Extract the [x, y] coordinate from the center of the cell holding the provided text.  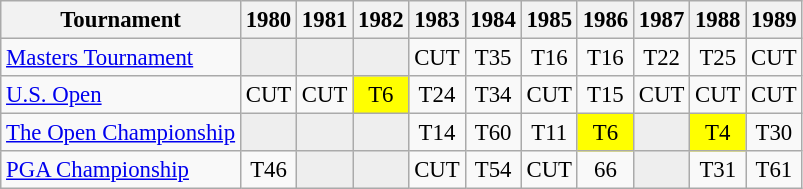
PGA Championship [121, 170]
66 [605, 170]
T30 [774, 133]
T15 [605, 95]
The Open Championship [121, 133]
T22 [661, 58]
Masters Tournament [121, 58]
1985 [549, 20]
U.S. Open [121, 95]
T61 [774, 170]
1986 [605, 20]
Tournament [121, 20]
1988 [718, 20]
1980 [268, 20]
T34 [493, 95]
T14 [437, 133]
T60 [493, 133]
1987 [661, 20]
1982 [381, 20]
T31 [718, 170]
T25 [718, 58]
T54 [493, 170]
T46 [268, 170]
1989 [774, 20]
1981 [325, 20]
T35 [493, 58]
T4 [718, 133]
1983 [437, 20]
1984 [493, 20]
T24 [437, 95]
T11 [549, 133]
